Scan for the cell matching the given text and deliver its [X, Y] coordinate at center. 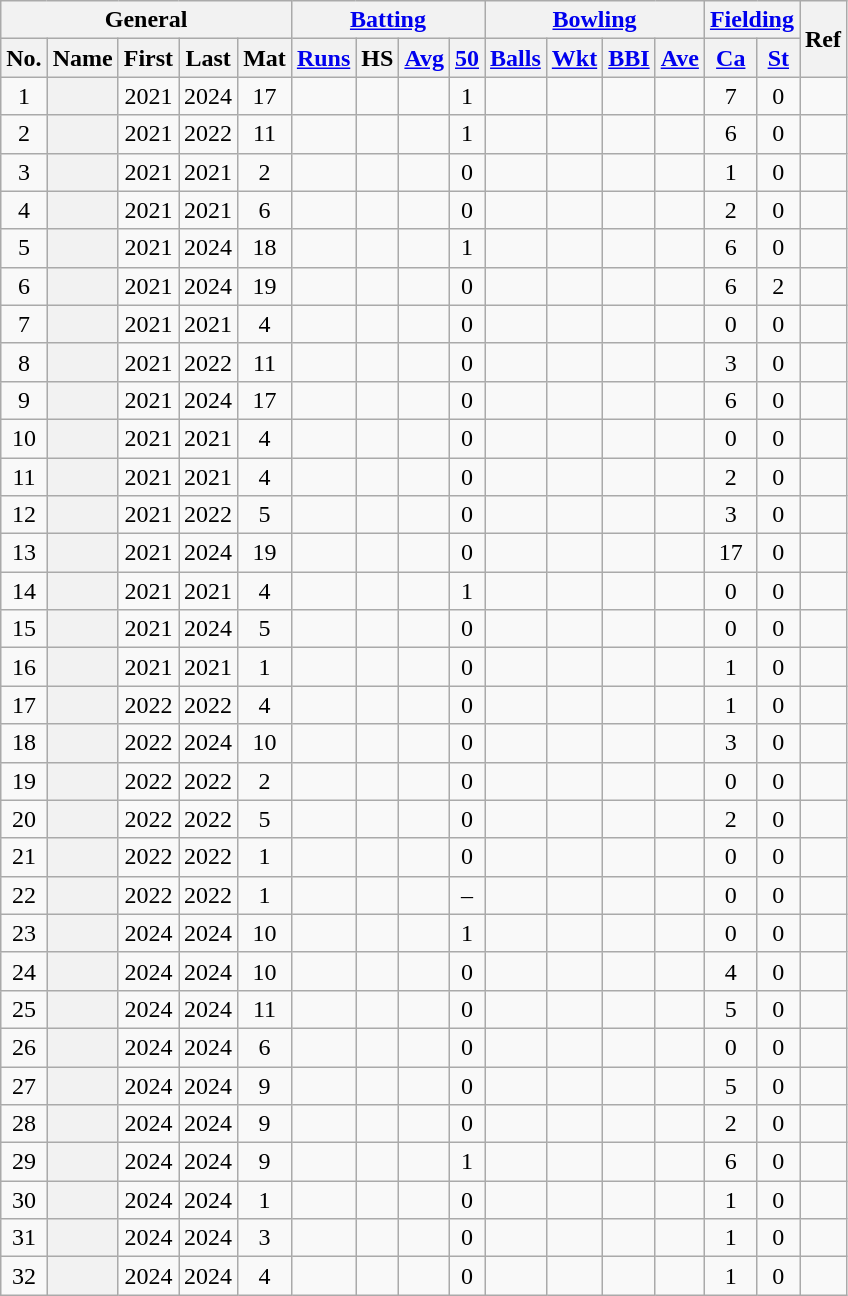
25 [24, 1009]
14 [24, 591]
16 [24, 667]
General [146, 20]
Batting [388, 20]
Ca [730, 58]
BBI [629, 58]
Fielding [752, 20]
23 [24, 933]
St [778, 58]
Bowling [595, 20]
Ref [824, 39]
15 [24, 629]
Runs [323, 58]
Ave [680, 58]
26 [24, 1047]
31 [24, 1238]
Balls [516, 58]
8 [24, 362]
12 [24, 515]
20 [24, 819]
27 [24, 1085]
Name [82, 58]
28 [24, 1124]
No. [24, 58]
21 [24, 857]
Avg [424, 58]
13 [24, 553]
Mat [265, 58]
Last [208, 58]
32 [24, 1276]
Wkt [574, 58]
22 [24, 895]
HS [378, 58]
First [148, 58]
30 [24, 1200]
– [466, 895]
29 [24, 1162]
24 [24, 971]
50 [466, 58]
